Detect which cell encompasses the target text, then output its (x, y) center coordinate. 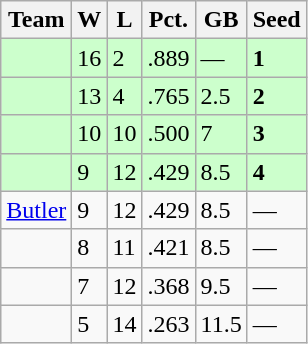
1 (276, 58)
11.5 (221, 324)
Team (36, 20)
Pct. (168, 20)
.500 (168, 134)
2.5 (221, 96)
3 (276, 134)
13 (90, 96)
.263 (168, 324)
GB (221, 20)
5 (90, 324)
14 (124, 324)
.765 (168, 96)
L (124, 20)
8 (90, 248)
11 (124, 248)
W (90, 20)
16 (90, 58)
.368 (168, 286)
9.5 (221, 286)
.421 (168, 248)
Butler (36, 210)
.889 (168, 58)
Seed (276, 20)
